Scan for the cell matching the given text and deliver its (X, Y) coordinate at center. 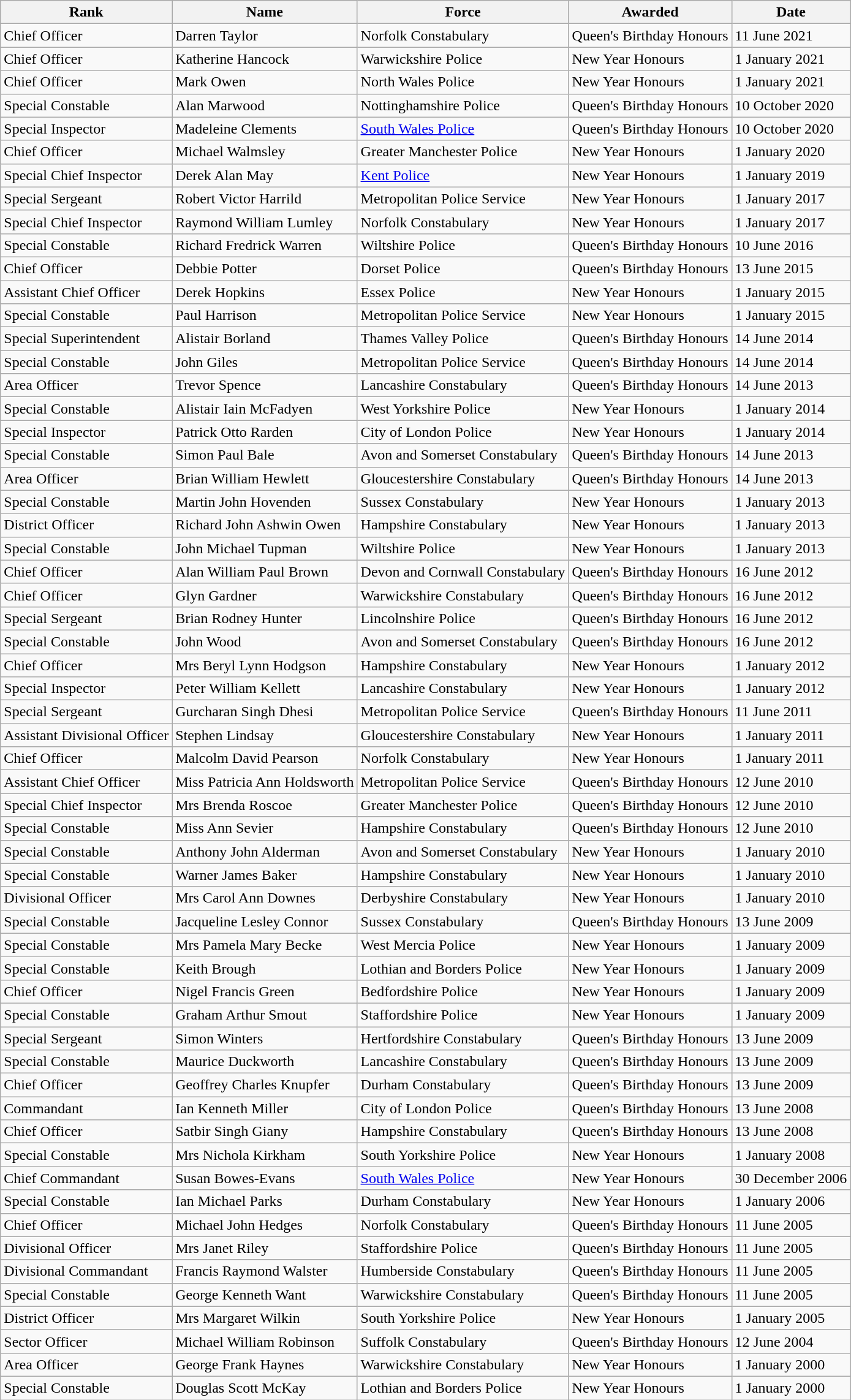
Mrs Nichola Kirkham (265, 1155)
Chief Commandant (86, 1178)
Essex Police (463, 292)
Jacqueline Lesley Connor (265, 921)
Robert Victor Harrild (265, 199)
11 June 2011 (791, 712)
Mrs Pamela Mary Becke (265, 945)
Alistair Iain McFadyen (265, 409)
Raymond William Lumley (265, 222)
West Yorkshire Police (463, 409)
Mrs Janet Riley (265, 1248)
30 December 2006 (791, 1178)
Assistant Divisional Officer (86, 735)
Peter William Kellett (265, 689)
North Wales Police (463, 82)
Miss Ann Sevier (265, 828)
Mrs Beryl Lynn Hodgson (265, 665)
Mrs Margaret Wilkin (265, 1318)
Bedfordshire Police (463, 991)
Richard John Ashwin Owen (265, 525)
Dorset Police (463, 268)
George Kenneth Want (265, 1295)
13 June 2015 (791, 268)
Ian Kenneth Miller (265, 1108)
1 January 2006 (791, 1201)
10 June 2016 (791, 245)
Alan Marwood (265, 105)
Michael William Robinson (265, 1341)
Martin John Hovenden (265, 502)
Geoffrey Charles Knupfer (265, 1085)
Maurice Duckworth (265, 1062)
Warner James Baker (265, 875)
Alistair Borland (265, 339)
12 June 2004 (791, 1341)
Warwickshire Police (463, 59)
Lincolnshire Police (463, 618)
1 January 2020 (791, 152)
Devon and Cornwall Constabulary (463, 572)
Divisional Commandant (86, 1271)
Alan William Paul Brown (265, 572)
Sector Officer (86, 1341)
Miss Patricia Ann Holdsworth (265, 782)
Trevor Spence (265, 385)
Commandant (86, 1108)
Date (791, 12)
Keith Brough (265, 968)
West Mercia Police (463, 945)
Nigel Francis Green (265, 991)
Humberside Constabulary (463, 1271)
Douglas Scott McKay (265, 1388)
Stephen Lindsay (265, 735)
Suffolk Constabulary (463, 1341)
Glyn Gardner (265, 595)
John Wood (265, 641)
John Michael Tupman (265, 548)
Derek Hopkins (265, 292)
Brian Rodney Hunter (265, 618)
Brian William Hewlett (265, 479)
Madeleine Clements (265, 129)
Francis Raymond Walster (265, 1271)
Gurcharan Singh Dhesi (265, 712)
Nottinghamshire Police (463, 105)
Patrick Otto Rarden (265, 432)
1 January 2019 (791, 175)
John Giles (265, 362)
Darren Taylor (265, 36)
Rank (86, 12)
Mark Owen (265, 82)
Anthony John Alderman (265, 852)
George Frank Haynes (265, 1364)
Ian Michael Parks (265, 1201)
Simon Winters (265, 1039)
11 June 2021 (791, 36)
Katherine Hancock (265, 59)
1 January 2008 (791, 1155)
Derbyshire Constabulary (463, 898)
1 January 2005 (791, 1318)
Michael Walmsley (265, 152)
Graham Arthur Smout (265, 1015)
Mrs Carol Ann Downes (265, 898)
Special Superintendent (86, 339)
Malcolm David Pearson (265, 759)
Kent Police (463, 175)
Hertfordshire Constabulary (463, 1039)
Awarded (650, 12)
Derek Alan May (265, 175)
Satbir Singh Giany (265, 1132)
Richard Fredrick Warren (265, 245)
Michael John Hedges (265, 1225)
Susan Bowes-Evans (265, 1178)
Paul Harrison (265, 316)
Simon Paul Bale (265, 455)
Debbie Potter (265, 268)
Mrs Brenda Roscoe (265, 805)
Thames Valley Police (463, 339)
Name (265, 12)
Force (463, 12)
